Identify which cell holds the provided text, then report its [X, Y] central coordinate. 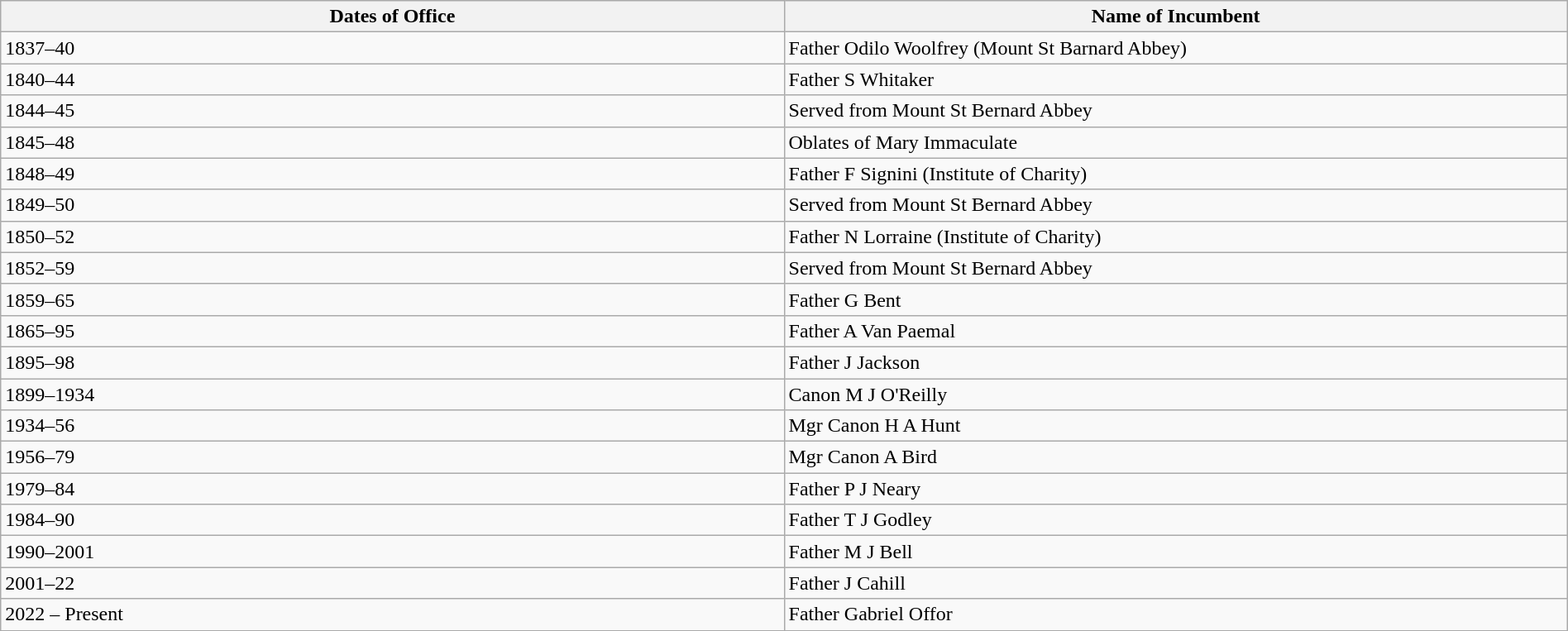
Dates of Office [392, 17]
1899–1934 [392, 394]
2022 – Present [392, 614]
Father N Lorraine (Institute of Charity) [1176, 237]
Mgr Canon H A Hunt [1176, 426]
1865–95 [392, 331]
1852–59 [392, 268]
1979–84 [392, 489]
Father P J Neary [1176, 489]
1844–45 [392, 111]
1840–44 [392, 79]
Father J Cahill [1176, 583]
Father G Bent [1176, 299]
1990–2001 [392, 552]
1849–50 [392, 205]
1845–48 [392, 142]
1895–98 [392, 362]
Father Gabriel Offor [1176, 614]
1848–49 [392, 174]
1984–90 [392, 520]
1934–56 [392, 426]
1837–40 [392, 48]
Father T J Godley [1176, 520]
2001–22 [392, 583]
1850–52 [392, 237]
1859–65 [392, 299]
1956–79 [392, 457]
Mgr Canon A Bird [1176, 457]
Father F Signini (Institute of Charity) [1176, 174]
Father Odilo Woolfrey (Mount St Barnard Abbey) [1176, 48]
Name of Incumbent [1176, 17]
Oblates of Mary Immaculate [1176, 142]
Father J Jackson [1176, 362]
Father A Van Paemal [1176, 331]
Father M J Bell [1176, 552]
Father S Whitaker [1176, 79]
Canon M J O'Reilly [1176, 394]
